Determine the (x, y) coordinate at the center of the cell enclosing the given text.  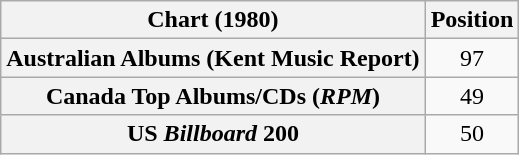
Australian Albums (Kent Music Report) (213, 58)
Canada Top Albums/CDs (RPM) (213, 96)
Position (472, 20)
Chart (1980) (213, 20)
49 (472, 96)
US Billboard 200 (213, 134)
50 (472, 134)
97 (472, 58)
